Return the (X, Y) coordinate for the center point of the cell that contains the specified text.  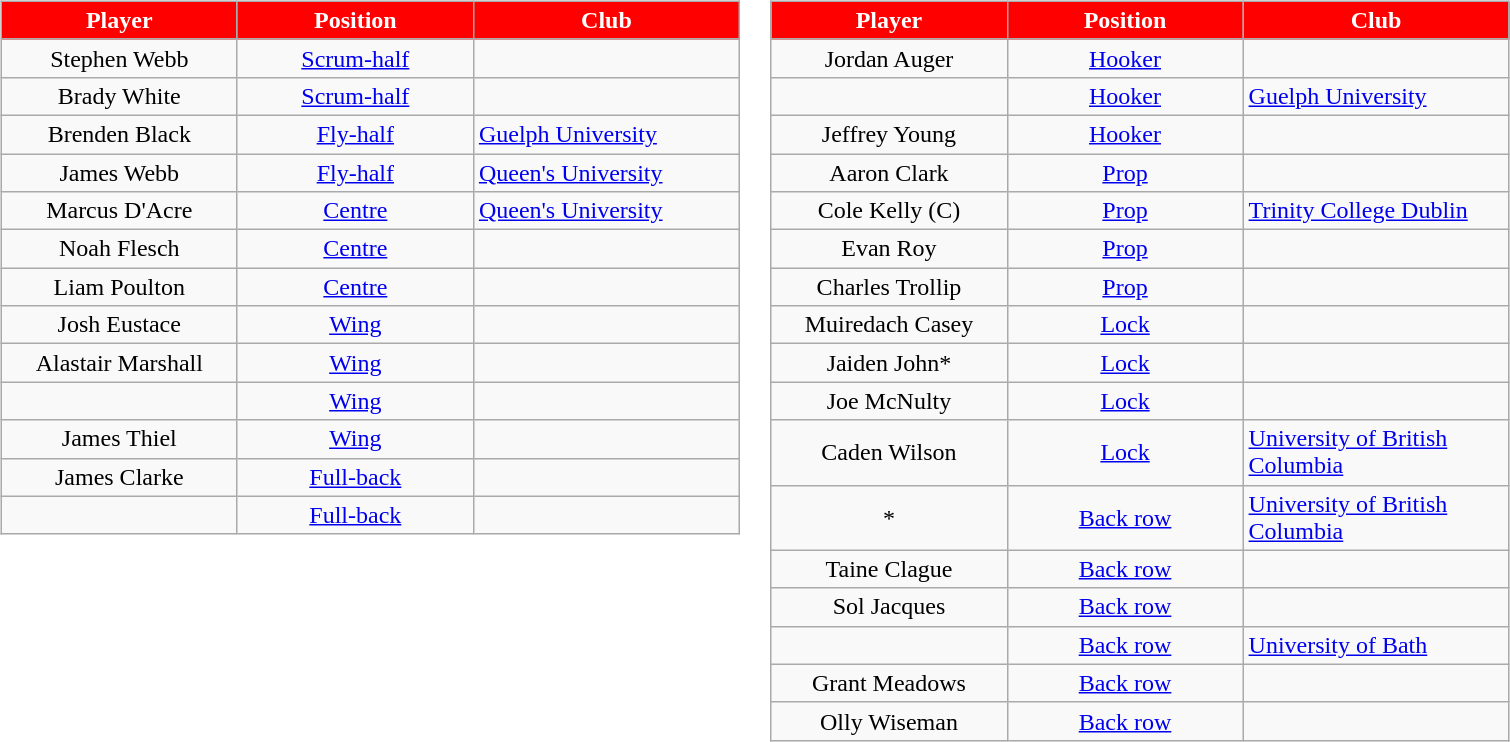
Trinity College Dublin (1376, 211)
Noah Flesch (119, 249)
Muiredach Casey (889, 325)
Charles Trollip (889, 287)
Olly Wiseman (889, 721)
Alastair Marshall (119, 363)
Cole Kelly (C) (889, 211)
James Clarke (119, 477)
Caden Wilson (889, 452)
James Thiel (119, 439)
Brenden Black (119, 134)
Taine Clague (889, 569)
Grant Meadows (889, 683)
Marcus D'Acre (119, 211)
Jaiden John* (889, 363)
* (889, 518)
Brady White (119, 96)
Stephen Webb (119, 58)
James Webb (119, 173)
Joe McNulty (889, 401)
Sol Jacques (889, 607)
Jeffrey Young (889, 134)
University of Bath (1376, 645)
Jordan Auger (889, 58)
Josh Eustace (119, 325)
Aaron Clark (889, 173)
Evan Roy (889, 249)
Liam Poulton (119, 287)
